Search for the cell housing the specified text and yield its (x, y) center coordinate. 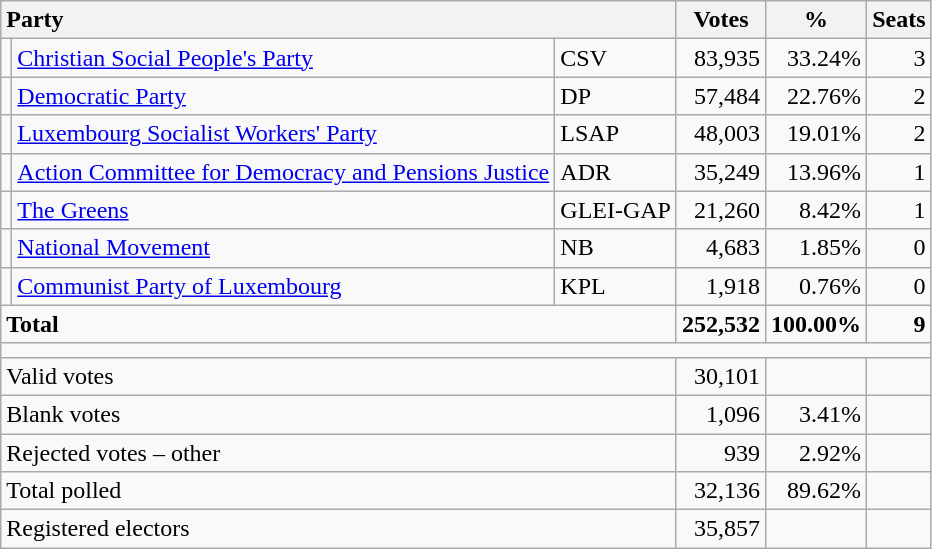
Votes (720, 20)
30,101 (720, 376)
100.00% (816, 324)
Seats (899, 20)
32,136 (720, 491)
Registered electors (339, 529)
83,935 (720, 58)
3.41% (816, 414)
35,857 (720, 529)
57,484 (720, 96)
Action Committee for Democracy and Pensions Justice (284, 172)
21,260 (720, 210)
1,918 (720, 286)
GLEI-GAP (616, 210)
252,532 (720, 324)
22.76% (816, 96)
Total (339, 324)
KPL (616, 286)
LSAP (616, 134)
9 (899, 324)
Total polled (339, 491)
Communist Party of Luxembourg (284, 286)
Rejected votes – other (339, 453)
33.24% (816, 58)
Luxembourg Socialist Workers' Party (284, 134)
Blank votes (339, 414)
2.92% (816, 453)
% (816, 20)
1.85% (816, 248)
4,683 (720, 248)
35,249 (720, 172)
48,003 (720, 134)
3 (899, 58)
ADR (616, 172)
The Greens (284, 210)
Valid votes (339, 376)
NB (616, 248)
Democratic Party (284, 96)
0.76% (816, 286)
CSV (616, 58)
19.01% (816, 134)
939 (720, 453)
Christian Social People's Party (284, 58)
National Movement (284, 248)
DP (616, 96)
13.96% (816, 172)
89.62% (816, 491)
1,096 (720, 414)
Party (339, 20)
8.42% (816, 210)
